Capture the cell that displays the provided text and extract its [x, y] central coordinate. 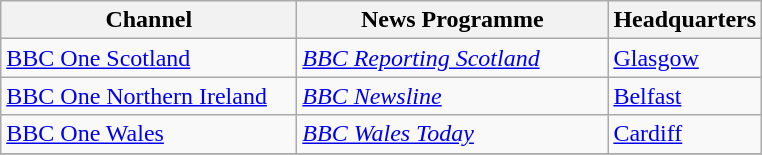
News Programme [452, 20]
Channel [149, 20]
BBC One Wales [149, 134]
Belfast [685, 96]
BBC Reporting Scotland [452, 58]
Cardiff [685, 134]
BBC Wales Today [452, 134]
Glasgow [685, 58]
BBC One Scotland [149, 58]
Headquarters [685, 20]
BBC Newsline [452, 96]
BBC One Northern Ireland [149, 96]
